For the text-containing cell, return its midpoint in (x, y) coordinate format. 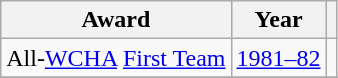
Award (116, 20)
All-WCHA First Team (116, 58)
Year (278, 20)
1981–82 (278, 58)
